Determine the (x, y) coordinate at the center of the cell enclosing the given text.  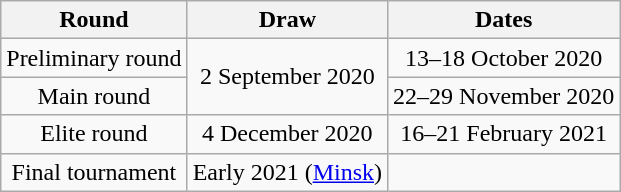
Dates (504, 20)
Draw (287, 20)
22–29 November 2020 (504, 96)
13–18 October 2020 (504, 58)
Elite round (94, 134)
2 September 2020 (287, 77)
Round (94, 20)
Preliminary round (94, 58)
Final tournament (94, 172)
Early 2021 (Minsk) (287, 172)
Main round (94, 96)
4 December 2020 (287, 134)
16–21 February 2021 (504, 134)
